Identify which cell holds the provided text, then report its (X, Y) central coordinate. 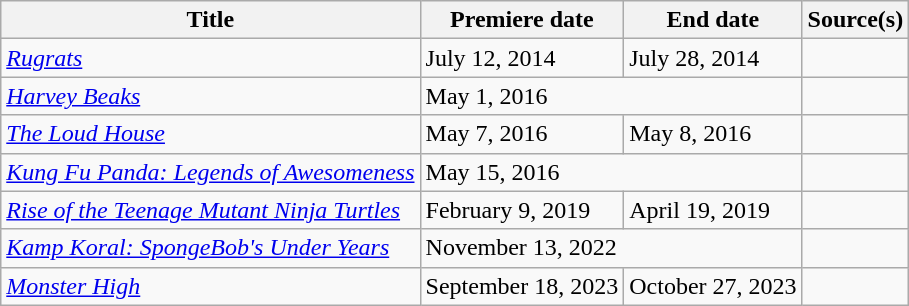
May 1, 2016 (611, 96)
Kung Fu Panda: Legends of Awesomeness (210, 172)
Monster High (210, 286)
Harvey Beaks (210, 96)
Kamp Koral: SpongeBob's Under Years (210, 248)
Title (210, 20)
July 28, 2014 (713, 58)
February 9, 2019 (522, 210)
July 12, 2014 (522, 58)
October 27, 2023 (713, 286)
End date (713, 20)
May 15, 2016 (611, 172)
September 18, 2023 (522, 286)
Rugrats (210, 58)
May 7, 2016 (522, 134)
November 13, 2022 (611, 248)
Source(s) (856, 20)
The Loud House (210, 134)
May 8, 2016 (713, 134)
Premiere date (522, 20)
Rise of the Teenage Mutant Ninja Turtles (210, 210)
April 19, 2019 (713, 210)
